Extract the [X, Y] coordinate from the center of the cell holding the provided text.  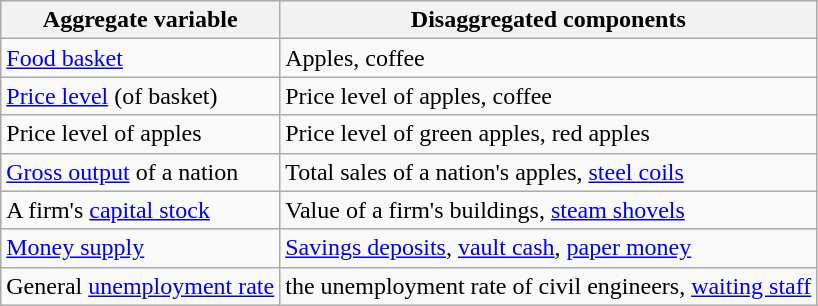
Price level (of basket) [140, 96]
A firm's capital stock [140, 210]
Total sales of a nation's apples, steel coils [548, 172]
Food basket [140, 58]
Gross output of a nation [140, 172]
General unemployment rate [140, 286]
Value of a firm's buildings, steam shovels [548, 210]
Price level of apples, coffee [548, 96]
Disaggregated components [548, 20]
Aggregate variable [140, 20]
Apples, coffee [548, 58]
Money supply [140, 248]
Price level of apples [140, 134]
Price level of green apples, red apples [548, 134]
Savings deposits, vault cash, paper money [548, 248]
the unemployment rate of civil engineers, waiting staff [548, 286]
